For the text-containing cell, return its midpoint in (x, y) coordinate format. 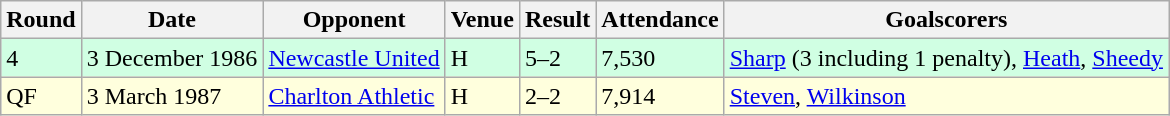
7,914 (660, 96)
Goalscorers (946, 20)
2–2 (557, 96)
Attendance (660, 20)
Venue (482, 20)
Newcastle United (354, 58)
3 December 1986 (172, 58)
QF (41, 96)
4 (41, 58)
Steven, Wilkinson (946, 96)
7,530 (660, 58)
Sharp (3 including 1 penalty), Heath, Sheedy (946, 58)
Opponent (354, 20)
Charlton Athletic (354, 96)
Date (172, 20)
5–2 (557, 58)
Round (41, 20)
Result (557, 20)
3 March 1987 (172, 96)
